Capture the cell that displays the provided text and extract its (X, Y) central coordinate. 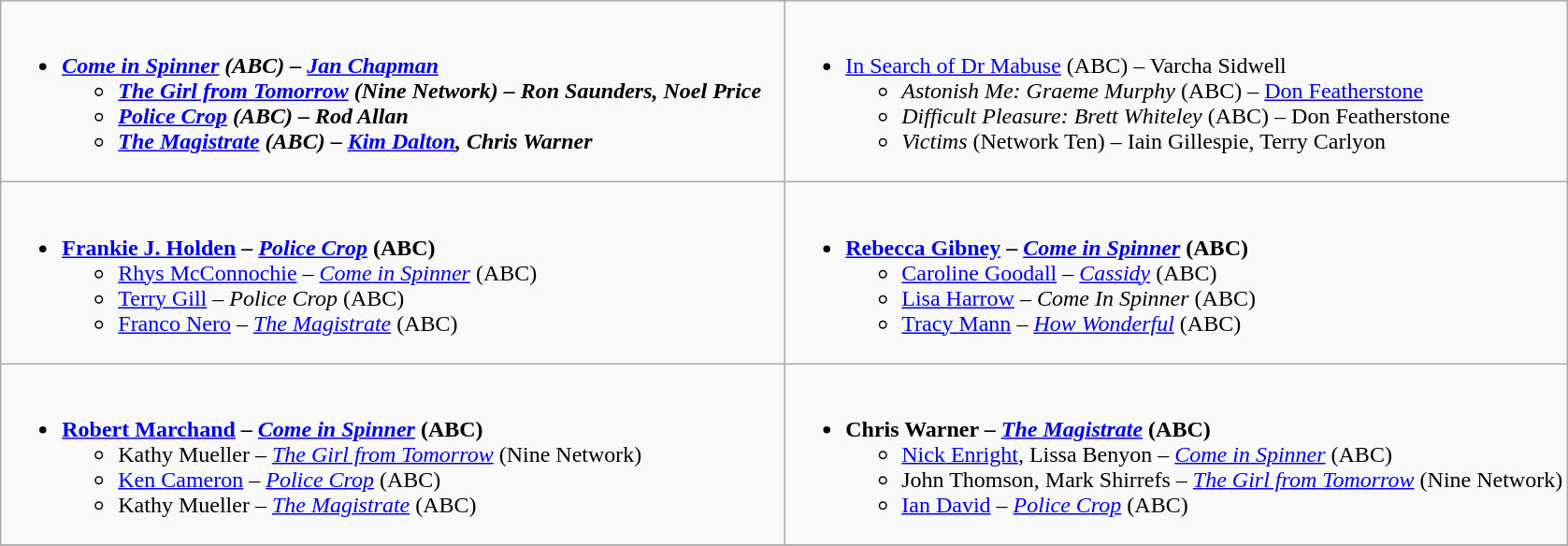
Rebecca Gibney – Come in Spinner (ABC)Caroline Goodall – Cassidy (ABC)Lisa Harrow – Come In Spinner (ABC)Tracy Mann – How Wonderful (ABC) (1176, 273)
Frankie J. Holden – Police Crop (ABC)Rhys McConnochie – Come in Spinner (ABC)Terry Gill – Police Crop (ABC)Franco Nero – The Magistrate (ABC) (393, 273)
